Locate the cell with the specified text and output its (X, Y) center coordinate. 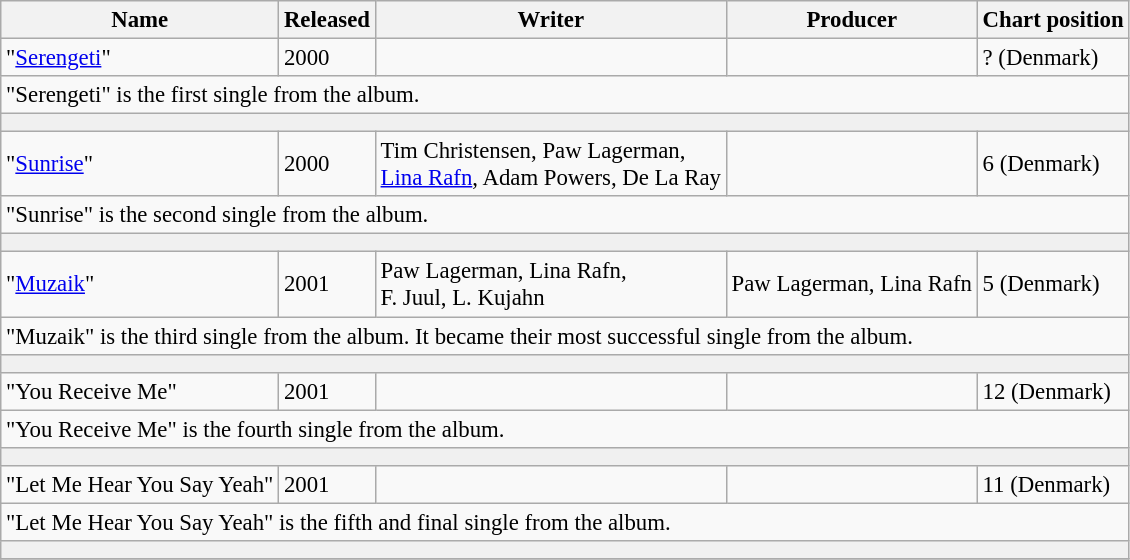
"Muzaik" (140, 284)
Producer (852, 20)
"You Receive Me" is the fourth single from the album. (565, 429)
? (Denmark) (1053, 58)
Paw Lagerman, Lina Rafn (852, 284)
5 (Denmark) (1053, 284)
"Let Me Hear You Say Yeah" is the fifth and final single from the album. (565, 522)
"You Receive Me" (140, 391)
11 (Denmark) (1053, 485)
"Let Me Hear You Say Yeah" (140, 485)
"Serengeti" (140, 58)
Chart position (1053, 20)
Writer (550, 20)
"Muzaik" is the third single from the album. It became their most successful single from the album. (565, 336)
12 (Denmark) (1053, 391)
Paw Lagerman, Lina Rafn, F. Juul, L. Kujahn (550, 284)
Tim Christensen, Paw Lagerman, Lina Rafn, Adam Powers, De La Ray (550, 164)
Released (328, 20)
6 (Denmark) (1053, 164)
Name (140, 20)
"Serengeti" is the first single from the album. (565, 95)
"Sunrise" is the second single from the album. (565, 215)
"Sunrise" (140, 164)
